Provide the [x, y] coordinate of the cell's center where the given text is located.  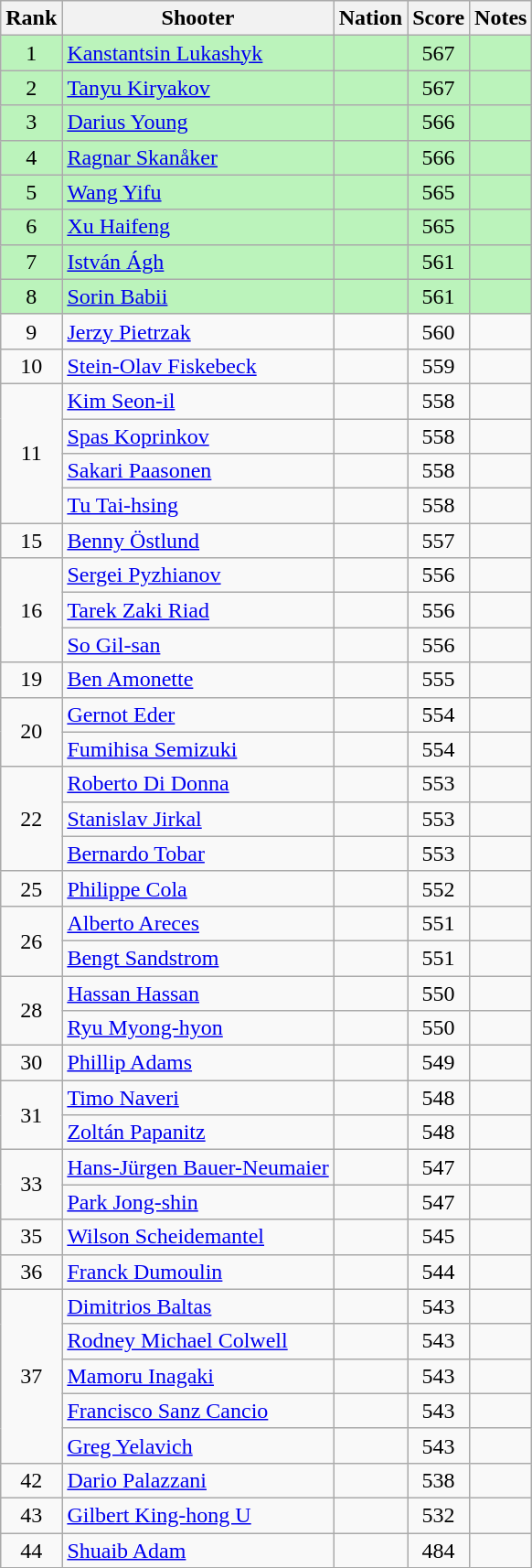
Dimitrios Baltas [197, 1306]
Ryu Myong-hyon [197, 1028]
538 [439, 1480]
Sergei Pyzhianov [197, 575]
11 [31, 453]
Stein-Olav Fiskebeck [197, 366]
8 [31, 296]
19 [31, 680]
43 [31, 1515]
Alberto Areces [197, 923]
7 [31, 262]
3 [31, 123]
Hans-Jürgen Bauer-Neumaier [197, 1167]
Sakari Paasonen [197, 471]
Tanyu Kiryakov [197, 88]
Wang Yifu [197, 192]
Fumihisa Semizuki [197, 749]
15 [31, 541]
Hassan Hassan [197, 993]
Stanislav Jirkal [197, 819]
545 [439, 1237]
35 [31, 1237]
28 [31, 1010]
16 [31, 610]
Benny Östlund [197, 541]
Kim Seon-il [197, 401]
Greg Yelavich [197, 1445]
Jerzy Pietrzak [197, 331]
Park Jong-shin [197, 1202]
Roberto Di Donna [197, 784]
1 [31, 53]
Dario Palazzani [197, 1480]
Shooter [197, 18]
Bernardo Tobar [197, 854]
Zoltán Papanitz [197, 1133]
Gilbert King-hong U [197, 1515]
6 [31, 227]
Bengt Sandstrom [197, 958]
Franck Dumoulin [197, 1272]
560 [439, 331]
44 [31, 1551]
Tu Tai-hsing [197, 506]
Xu Haifeng [197, 227]
4 [31, 157]
532 [439, 1515]
36 [31, 1272]
37 [31, 1376]
10 [31, 366]
Kanstantsin Lukashyk [197, 53]
Wilson Scheidemantel [197, 1237]
Ragnar Skanåker [197, 157]
2 [31, 88]
Sorin Babii [197, 296]
559 [439, 366]
544 [439, 1272]
484 [439, 1551]
So Gil-san [197, 645]
Score [439, 18]
Notes [501, 18]
Phillip Adams [197, 1063]
Mamoru Inagaki [197, 1376]
557 [439, 541]
Nation [370, 18]
31 [31, 1115]
Timo Naveri [197, 1098]
33 [31, 1185]
Darius Young [197, 123]
20 [31, 732]
25 [31, 888]
30 [31, 1063]
9 [31, 331]
Tarek Zaki Riad [197, 610]
Francisco Sanz Cancio [197, 1411]
Philippe Cola [197, 888]
5 [31, 192]
Rodney Michael Colwell [197, 1341]
555 [439, 680]
42 [31, 1480]
Ben Amonette [197, 680]
Spas Koprinkov [197, 436]
22 [31, 819]
549 [439, 1063]
Gernot Eder [197, 714]
552 [439, 888]
István Ágh [197, 262]
Shuaib Adam [197, 1551]
Rank [31, 18]
26 [31, 940]
